Determine the (X, Y) coordinate at the center of the cell enclosing the given text.  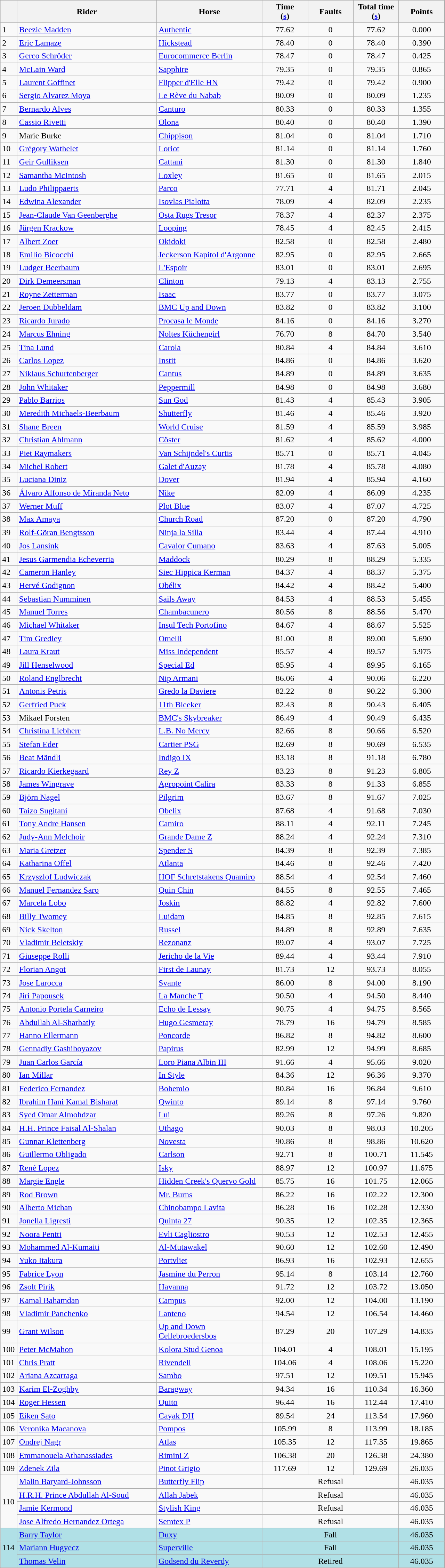
Ludo Philippaerts (87, 188)
7.245 (421, 824)
Vladimir Beletskiy (87, 943)
Loxley (209, 175)
Laurent Goffinet (87, 82)
84 (9, 1128)
85.43 (376, 400)
77.71 (285, 188)
76.70 (285, 334)
89 (9, 1194)
14.460 (421, 1313)
7.460 (421, 877)
86.09 (376, 493)
44 (9, 598)
51 (9, 691)
Joskin (209, 903)
1.760 (421, 148)
Kamal Bahamdan (87, 1300)
Sapphire (209, 69)
102.35 (376, 1221)
Peter McMahon (87, 1349)
88 (9, 1181)
81.94 (285, 480)
90.66 (376, 731)
85.59 (376, 427)
79 (9, 1062)
33 (9, 453)
Cameron Hanley (87, 572)
88.29 (376, 559)
Christina Liebherr (87, 731)
Jose Larocca (87, 982)
Álvaro Alfonso de Miranda Neto (87, 493)
80 (9, 1075)
94.99 (376, 1049)
126.38 (376, 1455)
94.34 (285, 1389)
1.235 (421, 96)
86.28 (285, 1207)
Marie Burke (87, 135)
Eric Lamaze (87, 43)
Shane Breen (87, 427)
89.95 (376, 665)
Yuko Itakura (87, 1261)
7.600 (421, 903)
9.760 (421, 1102)
9.820 (421, 1115)
Rider (87, 12)
Ondrej Nagr (87, 1442)
Jeroen Dubbeldam (87, 307)
Godsend du Reverdy (209, 1561)
14.835 (421, 1331)
Russel (209, 930)
Duxy (209, 1535)
26 (9, 360)
113.99 (376, 1429)
103 (9, 1389)
7.030 (421, 811)
Peppermill (209, 387)
93 (9, 1247)
Laura Kraut (87, 652)
Obelix (209, 811)
89.54 (285, 1415)
Carlson (209, 1155)
Okidoki (209, 241)
91.23 (376, 771)
Sambo (209, 1376)
BMC's Skybreaker (209, 718)
81 (9, 1088)
Jasmine du Perron (209, 1274)
Maria Gretzer (87, 850)
82 (9, 1102)
Pinot Grigio (209, 1469)
85.95 (285, 665)
Olona (209, 122)
89.07 (285, 943)
Ricardo Kierkegaard (87, 771)
89.14 (285, 1102)
90.60 (285, 1247)
Max Amaya (87, 519)
81.59 (285, 427)
4.790 (421, 519)
Retired (330, 1561)
84.46 (285, 863)
102 (9, 1376)
45 (9, 612)
Gerfried Puck (87, 705)
Evli Cagliostro (209, 1234)
2.755 (421, 281)
70 (9, 943)
98 (9, 1313)
2.665 (421, 255)
86 (9, 1155)
Mr. Burns (209, 1194)
64 (9, 863)
2.415 (421, 228)
85.62 (376, 440)
Ibrahim Hani Kamal Bisharat (87, 1102)
92.54 (376, 877)
Werner Muff (87, 506)
Emmanouela Athanassiades (87, 1455)
Al-Mutawakel (209, 1247)
6.535 (421, 744)
Papirus (209, 1049)
Cattani (209, 162)
92.46 (376, 863)
Echo de Lessay (209, 1009)
29 (9, 400)
8.585 (421, 1022)
80.29 (285, 559)
Roland Englbrecht (87, 678)
Bernardo Alves (87, 109)
Sun God (209, 400)
Poncorde (209, 1036)
4.910 (421, 532)
58 (9, 784)
65 (9, 877)
Indigo IX (209, 757)
Niklaus Schurtenberger (87, 373)
91.68 (376, 811)
54 (9, 731)
Noora Pentti (87, 1234)
92.82 (376, 903)
First de Launay (209, 969)
James Wingrave (87, 784)
Osta Rugs Tresor (209, 215)
83.33 (285, 784)
100 (9, 1349)
Luidam (209, 916)
97.51 (285, 1376)
Syed Omar Almohdzar (87, 1115)
6.780 (421, 757)
14 (9, 202)
91 (9, 1221)
Royne Zetterman (87, 294)
5.400 (421, 585)
Zdenek Zila (87, 1469)
2 (9, 43)
92.71 (285, 1155)
Juan Carlos García (87, 1062)
90.35 (285, 1221)
90.43 (376, 705)
93.73 (376, 969)
3 (9, 56)
85.57 (285, 652)
90.22 (376, 691)
94.82 (376, 1036)
105.35 (285, 1442)
Agropoint Calira (209, 784)
6.435 (421, 718)
Lanteno (209, 1313)
Malin Baryard-Johnsson (87, 1482)
85.94 (376, 480)
Eurocommerce Berlin (209, 56)
19 (9, 268)
Geir Gulliksen (87, 162)
9.610 (421, 1088)
6.405 (421, 705)
Church Road (209, 519)
94.54 (285, 1313)
5.005 (421, 546)
39 (9, 532)
11.545 (421, 1155)
76 (9, 1022)
4.235 (421, 493)
83.18 (285, 757)
2.375 (421, 215)
Points (421, 12)
Luciana Diniz (87, 480)
Federico Fernandez (87, 1088)
84.39 (285, 850)
Beat Mändli (87, 757)
7.025 (421, 797)
6.165 (421, 665)
Obélix (209, 585)
Ariana Azcarraga (87, 1376)
107.29 (376, 1331)
2.015 (421, 175)
103.14 (376, 1274)
92.00 (285, 1300)
Hervé Godignon (87, 585)
84.84 (376, 347)
Jean-Claude Van Geenberghe (87, 215)
94.50 (376, 996)
24.380 (421, 1455)
Krzyszlof Ludwiczak (87, 877)
15.220 (421, 1362)
92.11 (376, 824)
82.69 (285, 744)
Rivendell (209, 1362)
3.610 (421, 347)
11 (9, 162)
104 (9, 1402)
74 (9, 996)
90.75 (285, 1009)
62 (9, 837)
5.335 (421, 559)
Isovlas Pialotta (209, 202)
HOF Schretstakens Quamiro (209, 877)
46 (9, 625)
88.54 (285, 877)
Hidden Creek's Quervo Gold (209, 1181)
Antonio Portela Carneiro (87, 1009)
55 (9, 744)
87.68 (285, 811)
Ricardo Jurado (87, 321)
108 (9, 1455)
81.62 (285, 440)
2.480 (421, 241)
Rod Brown (87, 1194)
106 (9, 1429)
7.465 (421, 890)
7.310 (421, 837)
82.22 (285, 691)
92.85 (376, 916)
94.00 (376, 982)
Novesta (209, 1141)
Procasa le Monde (209, 321)
Galet d'Auzay (209, 466)
Semtex P (209, 1521)
Billy Twomey (87, 916)
Insul Tech Portofino (209, 625)
Clinton (209, 281)
3.680 (421, 387)
11th Bleeker (209, 705)
73 (9, 982)
12.490 (421, 1247)
84.55 (285, 890)
5.470 (421, 612)
18.185 (421, 1429)
Manuel Torres (87, 612)
110.34 (376, 1389)
15.195 (421, 1349)
67 (9, 903)
91.33 (376, 784)
Mikael Forsten (87, 718)
97.26 (376, 1115)
Beezie Madden (87, 30)
3.540 (421, 334)
83.13 (376, 281)
Jos Lansink (87, 546)
87.44 (376, 532)
19.865 (421, 1442)
92.24 (376, 837)
83.63 (285, 546)
10.205 (421, 1128)
Noltes Küchengirl (209, 334)
92.89 (376, 930)
79.13 (285, 281)
6.805 (421, 771)
102.53 (376, 1234)
60 (9, 811)
Christian Ahlmann (87, 440)
Horse (209, 12)
Barry Taylor (87, 1535)
77 (9, 1036)
105.99 (285, 1429)
In Style (209, 1075)
Cartier PSG (209, 744)
87.63 (376, 546)
2.045 (421, 188)
17.410 (421, 1402)
78.37 (285, 215)
21 (9, 294)
Canturo (209, 109)
85.78 (376, 466)
Chris Pratt (87, 1362)
83.23 (285, 771)
12.655 (421, 1261)
0.425 (421, 56)
Spender S (209, 850)
95.14 (285, 1274)
Cayak DH (209, 1415)
106.54 (376, 1313)
Alberto Michan (87, 1207)
3.270 (421, 321)
Gerco Schröder (87, 56)
Instit (209, 360)
86.00 (285, 982)
71 (9, 956)
Meredith Michaels-Beerbaum (87, 413)
78.79 (285, 1022)
Special Ed (209, 665)
Fabrice Lyon (87, 1274)
L.B. No Mercy (209, 731)
Hanno Ellermann (87, 1036)
108.01 (376, 1349)
85.46 (376, 413)
3.905 (421, 400)
0.900 (421, 82)
Time(s) (285, 12)
4.000 (421, 440)
92.55 (376, 890)
5.690 (421, 638)
91.18 (376, 757)
Uthago (209, 1128)
12.365 (421, 1221)
106.38 (285, 1455)
100.71 (376, 1155)
5.375 (421, 572)
89.00 (376, 638)
12.760 (421, 1274)
112.44 (376, 1402)
96 (9, 1287)
Jill Henselwood (87, 665)
78 (9, 1049)
48 (9, 652)
Lui (209, 1115)
6.855 (421, 784)
93.07 (376, 943)
88.67 (376, 625)
7.385 (421, 850)
4.725 (421, 506)
7.420 (421, 863)
109.51 (376, 1376)
104.01 (285, 1349)
Siec Hippica Kerman (209, 572)
4.160 (421, 480)
98.03 (376, 1128)
3.920 (421, 413)
9 (9, 135)
Loro Piana Albin III (209, 1062)
Sails Away (209, 598)
94.79 (376, 1022)
0.390 (421, 43)
Atlanta (209, 863)
92 (9, 1234)
Loriot (209, 148)
5.525 (421, 625)
86.06 (285, 678)
94 (9, 1261)
23 (9, 321)
88.11 (285, 824)
101.75 (376, 1181)
97 (9, 1300)
Manuel Fernandez Saro (87, 890)
0.000 (421, 30)
8.565 (421, 1009)
6.220 (421, 678)
82.43 (285, 705)
98.86 (376, 1141)
Jonella Ligresti (87, 1221)
Quinta 27 (209, 1221)
90.69 (376, 744)
Ludger Beerbaum (87, 268)
2.695 (421, 268)
10 (9, 148)
Cavalor Cumano (209, 546)
86.82 (285, 1036)
84.53 (285, 598)
Chinobampo Lavita (209, 1207)
83.67 (285, 797)
Pablo Barrios (87, 400)
42 (9, 572)
86.49 (285, 718)
Ninja la Silla (209, 532)
88.37 (376, 572)
4.045 (421, 453)
Isky (209, 1168)
53 (9, 718)
13 (9, 188)
90.86 (285, 1141)
Piet Raymakers (87, 453)
Sebastian Numminen (87, 598)
13.190 (421, 1300)
85 (9, 1141)
1.840 (421, 162)
Havanna (209, 1287)
87.29 (285, 1331)
90 (9, 1207)
Cassio Rivetti (87, 122)
69 (9, 930)
96.44 (285, 1402)
H.R.H. Prince Abdullah Al-Soud (87, 1495)
28 (9, 387)
Up and Down Cellebroedersbos (209, 1331)
Miss Independent (209, 652)
Grégory Wathelet (87, 148)
117.35 (376, 1442)
Gredo la Daviere (209, 691)
Jamie Kermond (87, 1508)
Judy-Ann Melchoir (87, 837)
Carola (209, 347)
86.22 (285, 1194)
68 (9, 916)
Looping (209, 228)
Grande Dame Z (209, 837)
82.66 (285, 731)
Maddock (209, 559)
Tim Gredley (87, 638)
40 (9, 546)
Quin Chin (209, 890)
Qwinto (209, 1102)
85.75 (285, 1181)
Bohemio (209, 1088)
81.46 (285, 413)
84.36 (285, 1075)
Chambacunero (209, 612)
89.44 (285, 956)
88.24 (285, 837)
57 (9, 771)
3.075 (421, 294)
56 (9, 757)
87.07 (376, 506)
Tony Andre Hansen (87, 824)
Faults (330, 12)
89.26 (285, 1115)
81.00 (285, 638)
84.37 (285, 572)
43 (9, 585)
129.69 (376, 1469)
78.09 (285, 202)
Rolf-Göran Bengtsson (87, 532)
Albert Zoer (87, 241)
96.36 (376, 1075)
12.300 (421, 1194)
7.725 (421, 943)
84.67 (285, 625)
96.84 (376, 1088)
Total time(s) (376, 12)
95.66 (376, 1062)
31 (9, 427)
80.56 (285, 612)
Cantus (209, 373)
René Lopez (87, 1168)
90.53 (285, 1234)
Stylish King (209, 1508)
17.960 (421, 1415)
78.45 (285, 228)
Atlas (209, 1442)
90.03 (285, 1128)
Allah Jabek (209, 1495)
82.37 (376, 215)
117.69 (285, 1469)
12.330 (421, 1207)
83.07 (285, 506)
Van Schijndel's Curtis (209, 453)
Pilgrim (209, 797)
5.975 (421, 652)
Jericho de la Vie (209, 956)
9.370 (421, 1075)
91.72 (285, 1287)
8.190 (421, 982)
Nip Armani (209, 678)
Dover (209, 480)
Baragway (209, 1389)
34 (9, 466)
83.44 (285, 532)
81.71 (376, 188)
82.45 (376, 228)
Marcela Lobo (87, 903)
Björn Nagel (87, 797)
49 (9, 665)
World Cruise (209, 427)
90.50 (285, 996)
110 (9, 1502)
H.H. Prince Faisal Al-Shalan (87, 1128)
Antonis Petris (87, 691)
35 (9, 480)
27 (9, 373)
104.06 (285, 1362)
41 (9, 559)
Veronika Macanova (87, 1429)
86.93 (285, 1261)
Hugo Gesmeray (209, 1022)
72 (9, 969)
Margie Engle (87, 1181)
90.49 (376, 718)
BMC Up and Down (209, 307)
L'Espoir (209, 268)
Isaac (209, 294)
108.06 (376, 1362)
88.56 (376, 612)
10.620 (421, 1141)
Thomas Velin (87, 1561)
0.865 (421, 69)
18 (9, 255)
Authentic (209, 30)
13.050 (421, 1287)
32 (9, 440)
Butterfly Flip (209, 1482)
9.020 (421, 1062)
61 (9, 824)
6.520 (421, 731)
94.75 (376, 1009)
Samantha McIntosh (87, 175)
59 (9, 797)
Le Rève du Nabab (209, 96)
Giuseppe Rolli (87, 956)
Grant Wilson (87, 1331)
Sergio Alvarez Moya (87, 96)
3.100 (421, 307)
3.635 (421, 373)
Rimini Z (209, 1455)
Vladimir Panchenko (87, 1313)
McLain Ward (87, 69)
Nike (209, 493)
102.28 (376, 1207)
97.14 (376, 1102)
81.78 (285, 466)
La Manche T (209, 996)
30 (9, 413)
2.235 (421, 202)
63 (9, 850)
37 (9, 506)
Jose Alfredo Hernandez Ortega (87, 1521)
Edwina Alexander (87, 202)
113.54 (376, 1415)
1.390 (421, 122)
12.455 (421, 1234)
Michael Whitaker (87, 625)
82.99 (285, 1049)
52 (9, 705)
89.57 (376, 652)
Superville (209, 1548)
83 (9, 1115)
7.615 (421, 916)
66 (9, 890)
8.055 (421, 969)
11.675 (421, 1168)
38 (9, 519)
25 (9, 347)
Omelli (209, 638)
Taizo Sugitani (87, 811)
Chippison (209, 135)
1 (9, 30)
103.72 (376, 1287)
81.43 (285, 400)
88.42 (376, 585)
84.85 (285, 916)
Jesus Garmendia Echeverria (87, 559)
87 (9, 1168)
4.080 (421, 466)
90.06 (376, 678)
102.60 (376, 1247)
Shutterfly (209, 413)
Gunnar Klettenberg (87, 1141)
88.53 (376, 598)
Pompos (209, 1429)
Plot Blue (209, 506)
114 (9, 1548)
Campus (209, 1300)
Flipper d'Elle HN (209, 82)
5.455 (421, 598)
Carlos Lopez (87, 360)
75 (9, 1009)
99 (9, 1331)
Roger Hessen (87, 1402)
102.93 (376, 1261)
104.00 (376, 1300)
Stefan Eder (87, 744)
8.440 (421, 996)
91.67 (376, 797)
Mohammed Al-Kumaiti (87, 1247)
Rezonanz (209, 943)
6.300 (421, 691)
Rey Z (209, 771)
Mariann Hugyecz (87, 1548)
93.44 (376, 956)
8.600 (421, 1036)
Kolora Stud Genoa (209, 1349)
John Whitaker (87, 387)
100.97 (376, 1168)
22 (9, 307)
1.355 (421, 109)
50 (9, 678)
Florian Angot (87, 969)
101 (9, 1362)
Michel Robert (87, 466)
26.035 (421, 1469)
91.66 (285, 1062)
88.97 (285, 1168)
7.910 (421, 956)
6 (9, 96)
12.065 (421, 1181)
92.39 (376, 850)
Gennadiy Gashiboyazov (87, 1049)
7.635 (421, 930)
36 (9, 493)
47 (9, 638)
Zsolt Pirik (87, 1287)
88.82 (285, 903)
Jeckerson Kapitol d'Argonne (209, 255)
17 (9, 241)
15 (9, 215)
Parco (209, 188)
5 (9, 82)
3.620 (421, 360)
84.42 (285, 585)
109 (9, 1469)
Katharina Offel (87, 863)
Ian Millar (87, 1075)
3.985 (421, 427)
Guillermo Obligado (87, 1155)
15.945 (421, 1376)
102.22 (376, 1194)
84.70 (376, 334)
Marcus Ehning (87, 334)
Dirk Demeersman (87, 281)
Eiken Sato (87, 1415)
Emilio Bicocchi (87, 255)
Camiro (209, 824)
8.685 (421, 1049)
16.360 (421, 1389)
105 (9, 1415)
Cöster (209, 440)
107 (9, 1442)
Jürgen Krackow (87, 228)
Karim El-Zoghby (87, 1389)
Hickstead (209, 43)
Quito (209, 1402)
95 (9, 1274)
81.73 (285, 969)
1.710 (421, 135)
Portvliet (209, 1261)
Jiri Papousek (87, 996)
Svante (209, 982)
7 (9, 109)
Nick Skelton (87, 930)
Tina Lund (87, 347)
Abdullah Al-Sharbatly (87, 1022)
